Find where the given text appears and provide that cell's center as (X, Y) coordinate. 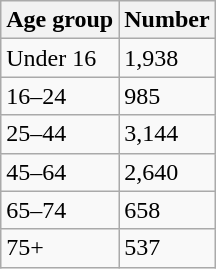
25–44 (60, 134)
75+ (60, 248)
1,938 (167, 58)
Age group (60, 20)
985 (167, 96)
65–74 (60, 210)
Number (167, 20)
Under 16 (60, 58)
537 (167, 248)
16–24 (60, 96)
45–64 (60, 172)
3,144 (167, 134)
2,640 (167, 172)
658 (167, 210)
